Determine the (X, Y) coordinate at the center of the cell enclosing the given text.  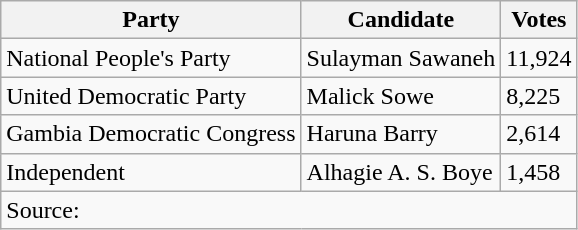
Gambia Democratic Congress (151, 134)
Candidate (401, 20)
Votes (539, 20)
Party (151, 20)
2,614 (539, 134)
8,225 (539, 96)
Malick Sowe (401, 96)
Haruna Barry (401, 134)
Alhagie A. S. Boye (401, 172)
Independent (151, 172)
11,924 (539, 58)
1,458 (539, 172)
Source: (289, 210)
Sulayman Sawaneh (401, 58)
National People's Party (151, 58)
United Democratic Party (151, 96)
